Return (X, Y) of the center of cell containing provided text 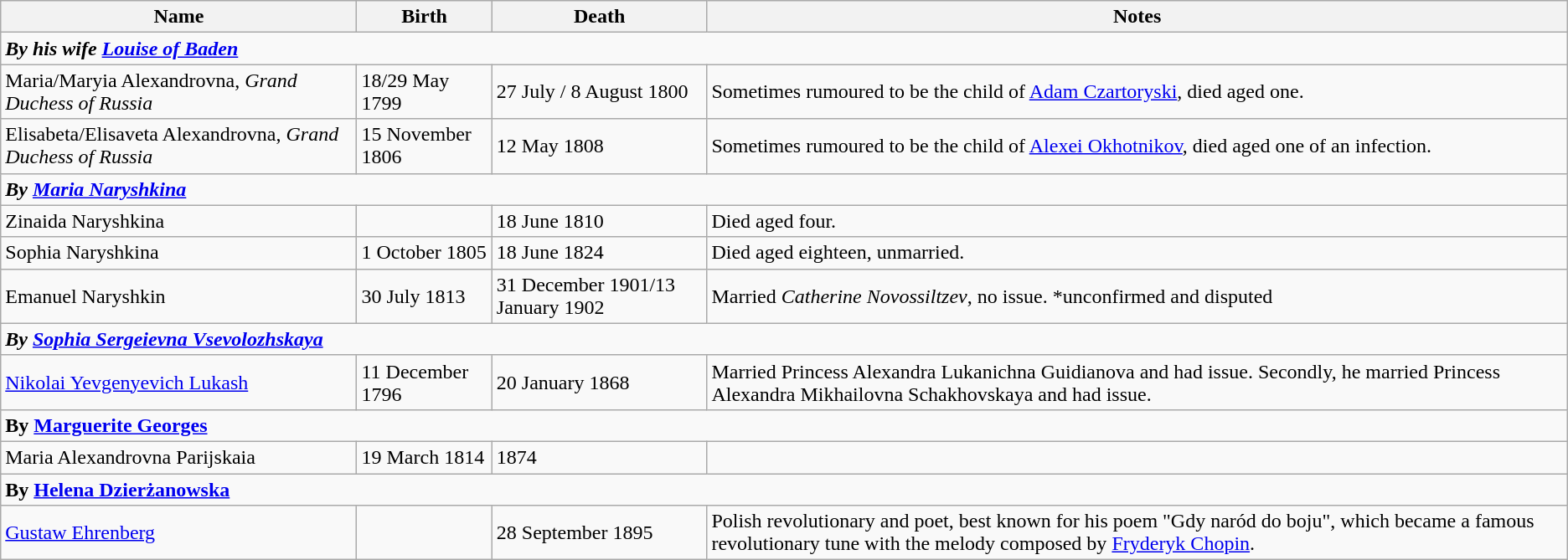
19 March 1814 (424, 457)
20 January 1868 (600, 382)
By Sophia Sergeievna Vsevolozhskaya (784, 339)
27 July / 8 August 1800 (600, 92)
18/29 May 1799 (424, 92)
Married Princess Alexandra Lukanichna Guidianova and had issue. Secondly, he married Princess Alexandra Mikhailovna Schakhovskaya and had issue. (1137, 382)
Notes (1137, 17)
31 December 1901/13 January 1902 (600, 296)
Death (600, 17)
Emanuel Naryshkin (179, 296)
Sophia Naryshkina (179, 253)
11 December 1796 (424, 382)
Sometimes rumoured to be the child of Adam Czartoryski, died aged one. (1137, 92)
Died aged eighteen, unmarried. (1137, 253)
Maria/Maryia Alexandrovna, Grand Duchess of Russia (179, 92)
18 June 1824 (600, 253)
By Marguerite Georges (784, 425)
Elisabeta/Elisaveta Alexandrovna, Grand Duchess of Russia (179, 146)
28 September 1895 (600, 532)
Sometimes rumoured to be the child of Alexei Okhotnikov, died aged one of an infection. (1137, 146)
30 July 1813 (424, 296)
Gustaw Ehrenberg (179, 532)
Died aged four. (1137, 221)
1874 (600, 457)
By Helena Dzierżanowska (784, 490)
Zinaida Naryshkina (179, 221)
1 October 1805 (424, 253)
18 June 1810 (600, 221)
Maria Alexandrovna Parijskaia (179, 457)
15 November 1806 (424, 146)
By Maria Naryshkina (784, 189)
Nikolai Yevgenyevich Lukash (179, 382)
By his wife Louise of Baden (784, 49)
Married Catherine Novossiltzev, no issue. *unconfirmed and disputed (1137, 296)
Name (179, 17)
Birth (424, 17)
12 May 1808 (600, 146)
